From the cell containing the given text, extract its center point as [X, Y] coordinate. 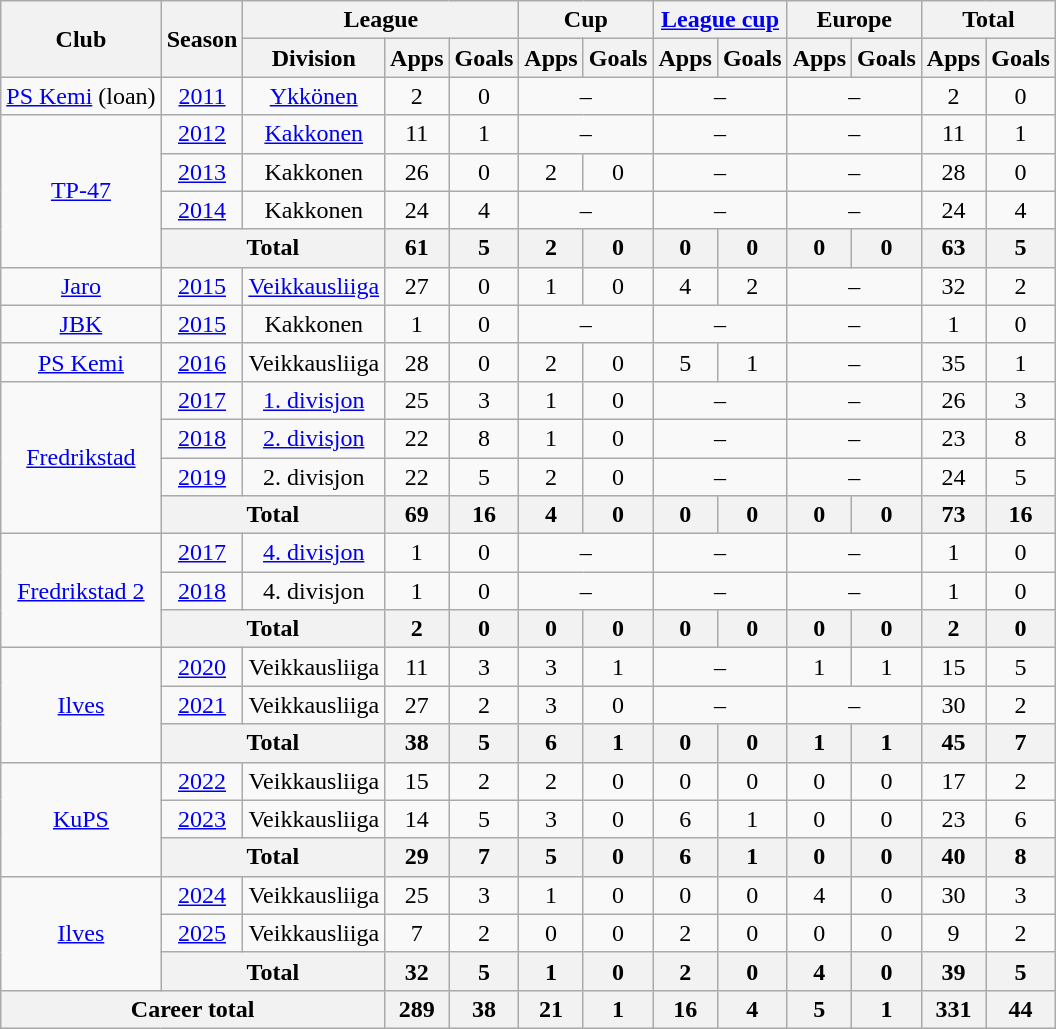
JBK [81, 324]
331 [953, 1009]
35 [953, 362]
2014 [202, 210]
289 [417, 1009]
40 [953, 857]
9 [953, 933]
2013 [202, 172]
39 [953, 971]
73 [953, 515]
2011 [202, 96]
PS Kemi [81, 362]
Fredrikstad 2 [81, 591]
2022 [202, 781]
Career total [193, 1009]
29 [417, 857]
63 [953, 248]
14 [417, 819]
69 [417, 515]
PS Kemi (loan) [81, 96]
2025 [202, 933]
2020 [202, 667]
2019 [202, 477]
Ykkönen [314, 96]
Europe [854, 20]
2016 [202, 362]
45 [953, 743]
1. divisjon [314, 400]
Club [81, 39]
League [381, 20]
Cup [586, 20]
2024 [202, 895]
61 [417, 248]
Division [314, 58]
KuPS [81, 819]
17 [953, 781]
Season [202, 39]
2012 [202, 134]
21 [551, 1009]
League cup [720, 20]
2021 [202, 705]
Fredrikstad [81, 457]
44 [1021, 1009]
Jaro [81, 286]
2023 [202, 819]
TP-47 [81, 191]
